Capture the cell that displays the provided text and extract its [X, Y] central coordinate. 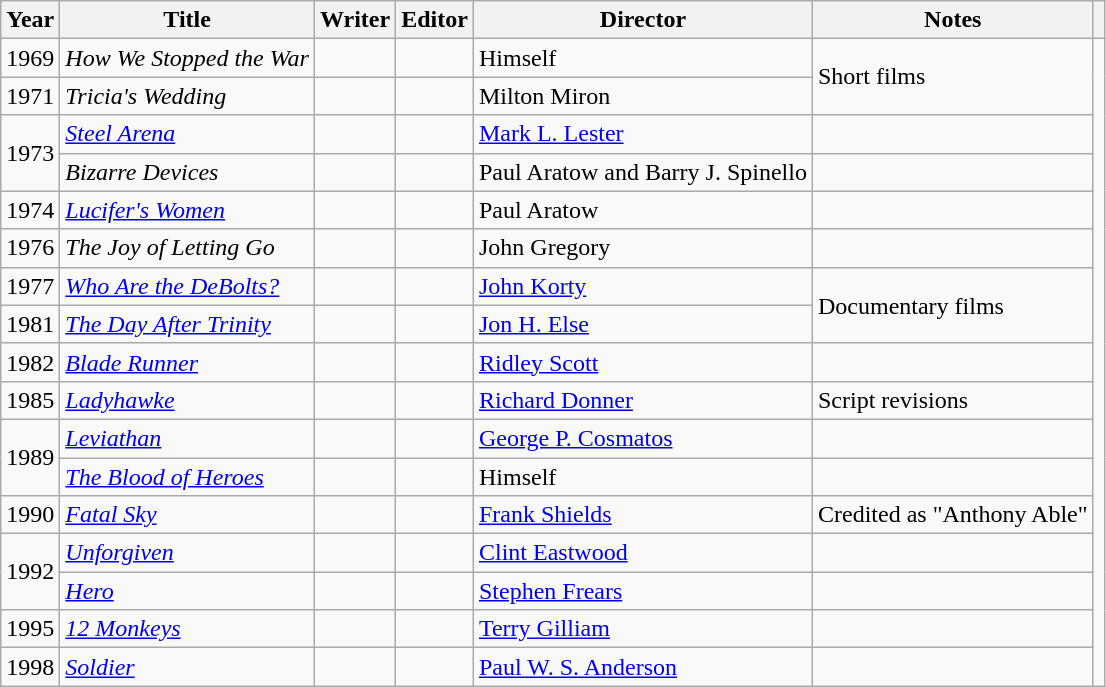
1973 [30, 153]
12 Monkeys [188, 629]
Unforgiven [188, 553]
John Gregory [642, 248]
Paul W. S. Anderson [642, 667]
1982 [30, 362]
Credited as "Anthony Able" [952, 515]
Tricia's Wedding [188, 96]
Stephen Frears [642, 591]
Title [188, 20]
Blade Runner [188, 362]
Terry Gilliam [642, 629]
1981 [30, 324]
Richard Donner [642, 400]
The Blood of Heroes [188, 477]
1971 [30, 96]
Documentary films [952, 305]
Hero [188, 591]
Ladyhawke [188, 400]
1977 [30, 286]
Jon H. Else [642, 324]
The Joy of Letting Go [188, 248]
1974 [30, 210]
Mark L. Lester [642, 134]
Year [30, 20]
Steel Arena [188, 134]
1995 [30, 629]
1976 [30, 248]
The Day After Trinity [188, 324]
Milton Miron [642, 96]
1989 [30, 457]
George P. Cosmatos [642, 438]
1990 [30, 515]
Director [642, 20]
Clint Eastwood [642, 553]
Fatal Sky [188, 515]
Notes [952, 20]
Bizarre Devices [188, 172]
Ridley Scott [642, 362]
Leviathan [188, 438]
Short films [952, 77]
Who Are the DeBolts? [188, 286]
1985 [30, 400]
Lucifer's Women [188, 210]
Paul Aratow and Barry J. Spinello [642, 172]
Writer [354, 20]
Frank Shields [642, 515]
1969 [30, 58]
Editor [435, 20]
Soldier [188, 667]
Script revisions [952, 400]
How We Stopped the War [188, 58]
John Korty [642, 286]
1998 [30, 667]
1992 [30, 572]
Paul Aratow [642, 210]
